Provide the (x, y) coordinate of the cell's center where the given text is located.  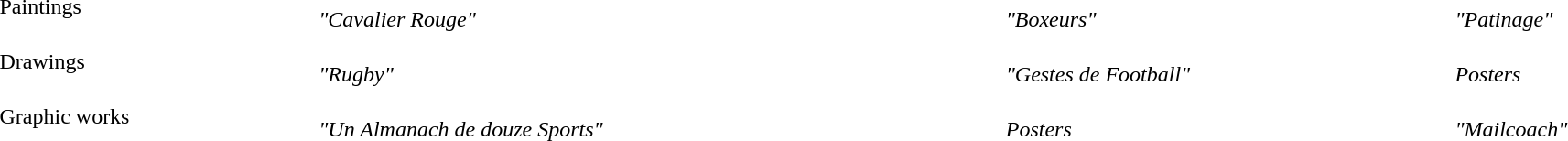
"Rugby" (659, 62)
"Gestes de Football" (1227, 62)
